Pinpoint the cell where the given text exists, returning its [X, Y] midpoint coordinate. 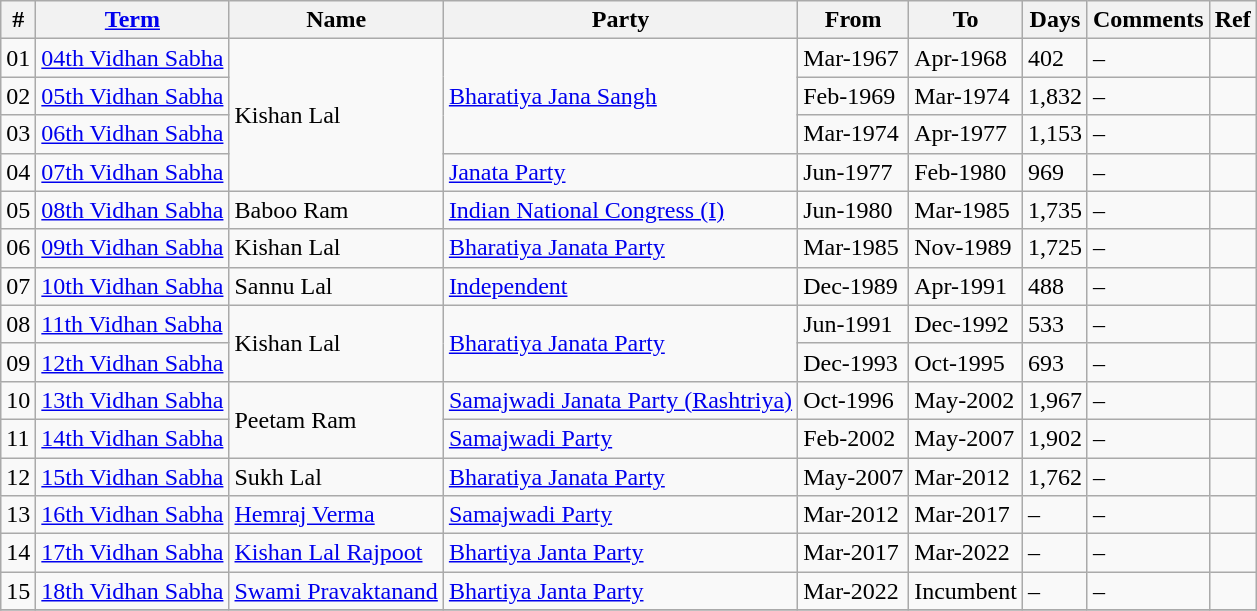
04th Vidhan Sabha [132, 58]
16th Vidhan Sabha [132, 515]
Kishan Lal Rajpoot [336, 553]
Hemraj Verma [336, 515]
02 [18, 96]
07 [18, 286]
# [18, 20]
08th Vidhan Sabha [132, 210]
09th Vidhan Sabha [132, 248]
Name [336, 20]
693 [1054, 362]
06th Vidhan Sabha [132, 134]
Oct-1996 [854, 400]
10th Vidhan Sabha [132, 286]
1,735 [1054, 210]
Nov-1989 [966, 248]
06 [18, 248]
11th Vidhan Sabha [132, 324]
1,153 [1054, 134]
1,832 [1054, 96]
15 [18, 591]
Apr-1991 [966, 286]
Mar-1967 [854, 58]
17th Vidhan Sabha [132, 553]
Jun-1977 [854, 172]
Jun-1980 [854, 210]
11 [18, 438]
Dec-1992 [966, 324]
05th Vidhan Sabha [132, 96]
Baboo Ram [336, 210]
Sukh Lal [336, 477]
Feb-1980 [966, 172]
488 [1054, 286]
402 [1054, 58]
Feb-1969 [854, 96]
Janata Party [620, 172]
1,725 [1054, 248]
13th Vidhan Sabha [132, 400]
1,967 [1054, 400]
Sannu Lal [336, 286]
01 [18, 58]
Independent [620, 286]
12 [18, 477]
04 [18, 172]
03 [18, 134]
1,762 [1054, 477]
Comments [1148, 20]
05 [18, 210]
09 [18, 362]
Jun-1991 [854, 324]
Swami Pravaktanand [336, 591]
07th Vidhan Sabha [132, 172]
Apr-1977 [966, 134]
1,902 [1054, 438]
Party [620, 20]
Incumbent [966, 591]
To [966, 20]
Indian National Congress (I) [620, 210]
Dec-1989 [854, 286]
Ref [1232, 20]
Samajwadi Janata Party (Rashtriya) [620, 400]
14 [18, 553]
Term [132, 20]
10 [18, 400]
Feb-2002 [854, 438]
Oct-1995 [966, 362]
13 [18, 515]
May-2002 [966, 400]
Peetam Ram [336, 419]
12th Vidhan Sabha [132, 362]
14th Vidhan Sabha [132, 438]
08 [18, 324]
15th Vidhan Sabha [132, 477]
Days [1054, 20]
18th Vidhan Sabha [132, 591]
969 [1054, 172]
Apr-1968 [966, 58]
Dec-1993 [854, 362]
533 [1054, 324]
Bharatiya Jana Sangh [620, 96]
From [854, 20]
